Scan for the cell matching the given text and deliver its (x, y) coordinate at center. 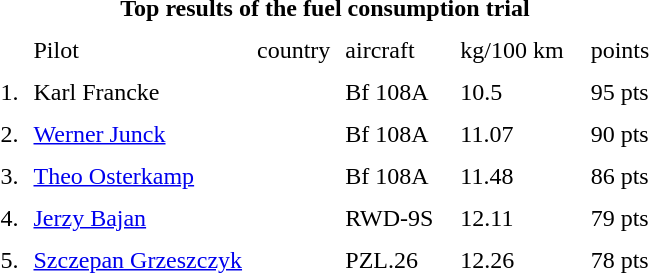
Jerzy Bajan (138, 218)
11.48 (518, 176)
Pilot (138, 50)
Karl Francke (138, 92)
12.11 (518, 218)
Theo Osterkamp (138, 176)
11.07 (518, 134)
10.5 (518, 92)
kg/100 km (518, 50)
country (294, 50)
RWD-9S (396, 218)
Werner Junck (138, 134)
aircraft (396, 50)
